Detect which cell encompasses the target text, then output its (x, y) center coordinate. 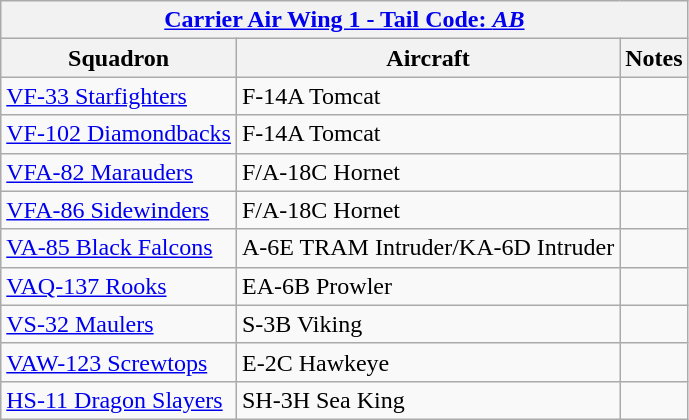
VFA-82 Marauders (119, 172)
Squadron (119, 58)
VF-33 Starfighters (119, 96)
E-2C Hawkeye (428, 362)
VAQ-137 Rooks (119, 286)
Aircraft (428, 58)
HS-11 Dragon Slayers (119, 400)
S-3B Viking (428, 324)
Carrier Air Wing 1 - Tail Code: AB (344, 20)
Notes (654, 58)
EA-6B Prowler (428, 286)
VF-102 Diamondbacks (119, 134)
A-6E TRAM Intruder/KA-6D Intruder (428, 248)
VA-85 Black Falcons (119, 248)
VAW-123 Screwtops (119, 362)
SH-3H Sea King (428, 400)
VS-32 Maulers (119, 324)
VFA-86 Sidewinders (119, 210)
